Search for the cell housing the specified text and yield its [X, Y] center coordinate. 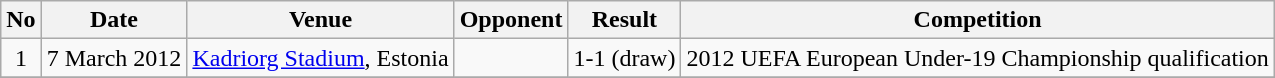
No [21, 20]
Result [624, 20]
7 March 2012 [114, 58]
Opponent [511, 20]
2012 UEFA European Under-19 Championship qualification [978, 58]
Competition [978, 20]
Kadriorg Stadium, Estonia [320, 58]
Date [114, 20]
1 [21, 58]
1-1 (draw) [624, 58]
Venue [320, 20]
